From the cell containing the given text, extract its center point as [x, y] coordinate. 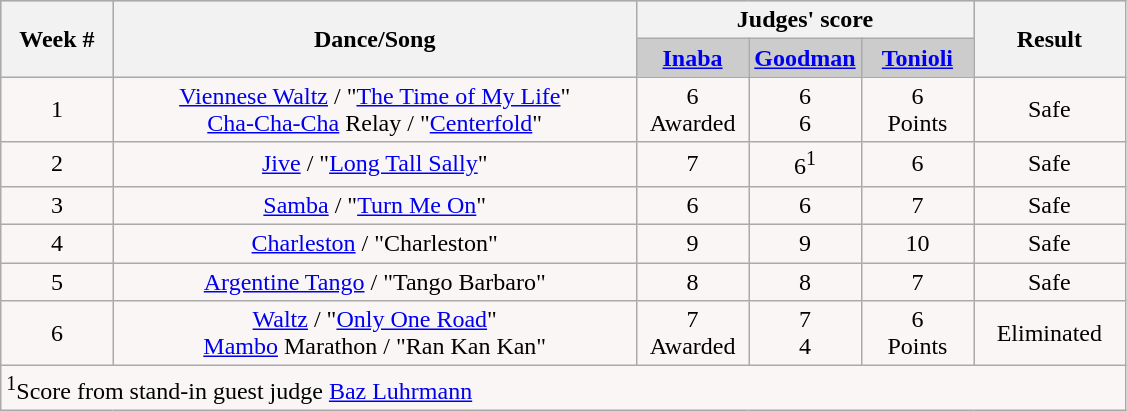
7Awarded [692, 334]
Eliminated [1050, 334]
4 [57, 244]
Goodman [805, 58]
Argentine Tango / "Tango Barbaro" [374, 282]
Viennese Waltz / "The Time of My Life"Cha-Cha-Cha Relay / "Centerfold" [374, 110]
61 [805, 164]
Result [1050, 39]
Dance/Song [374, 39]
Charleston / "Charleston" [374, 244]
66 [805, 110]
Judges' score [804, 20]
1Score from stand-in guest judge Baz Luhrmann [563, 388]
74 [805, 334]
1 [57, 110]
Samba / "Turn Me On" [374, 205]
2 [57, 164]
Week # [57, 39]
6Awarded [692, 110]
Tonioli [917, 58]
10 [917, 244]
Inaba [692, 58]
Jive / "Long Tall Sally" [374, 164]
5 [57, 282]
Waltz / "Only One Road"Mambo Marathon / "Ran Kan Kan" [374, 334]
3 [57, 205]
